Determine the (x, y) coordinate at the center of the cell enclosing the given text.  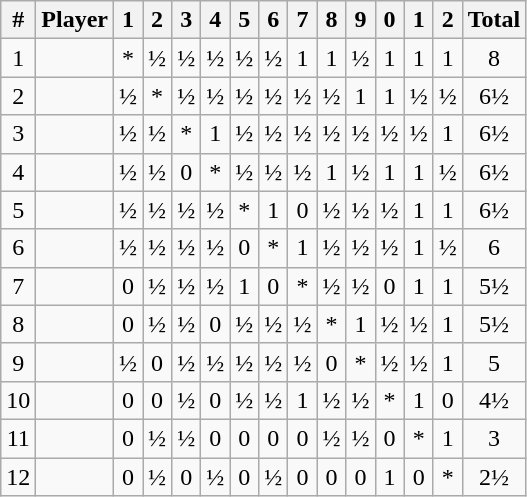
# (18, 20)
12 (18, 477)
10 (18, 400)
11 (18, 438)
2½ (494, 477)
4½ (494, 400)
Total (494, 20)
Player (75, 20)
